Pinpoint the cell where the given text exists, returning its (X, Y) midpoint coordinate. 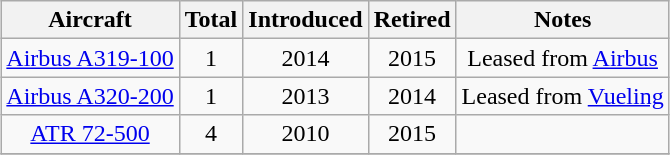
Leased from Vueling (562, 96)
Aircraft (90, 20)
ATR 72-500 (90, 134)
4 (211, 134)
Total (211, 20)
Leased from Airbus (562, 58)
2010 (306, 134)
Retired (412, 20)
Introduced (306, 20)
Airbus A319-100 (90, 58)
Notes (562, 20)
2013 (306, 96)
Airbus A320-200 (90, 96)
